Extract the [x, y] coordinate from the center of the cell holding the provided text.  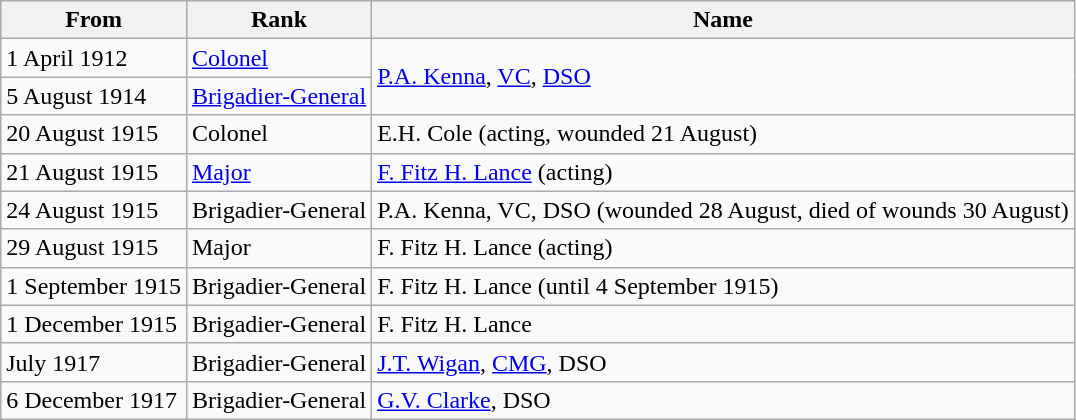
1 September 1915 [94, 286]
21 August 1915 [94, 172]
P.A. Kenna, VC, DSO [724, 77]
Name [724, 20]
1 December 1915 [94, 324]
24 August 1915 [94, 210]
29 August 1915 [94, 248]
Rank [278, 20]
6 December 1917 [94, 400]
1 April 1912 [94, 58]
E.H. Cole (acting, wounded 21 August) [724, 134]
G.V. Clarke, DSO [724, 400]
F. Fitz H. Lance (until 4 September 1915) [724, 286]
July 1917 [94, 362]
5 August 1914 [94, 96]
P.A. Kenna, VC, DSO (wounded 28 August, died of wounds 30 August) [724, 210]
20 August 1915 [94, 134]
J.T. Wigan, CMG, DSO [724, 362]
From [94, 20]
F. Fitz H. Lance [724, 324]
